Return the (x, y) coordinate for the center point of the cell that contains the specified text.  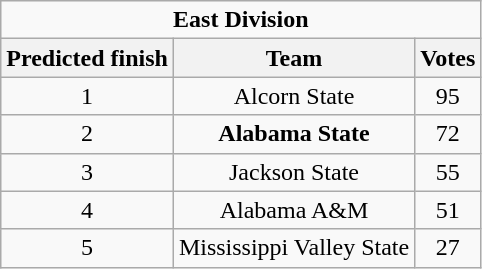
95 (448, 96)
Alabama State (294, 134)
51 (448, 210)
2 (88, 134)
Jackson State (294, 172)
Votes (448, 58)
4 (88, 210)
Team (294, 58)
55 (448, 172)
3 (88, 172)
Alcorn State (294, 96)
Mississippi Valley State (294, 248)
72 (448, 134)
5 (88, 248)
Alabama A&M (294, 210)
1 (88, 96)
Predicted finish (88, 58)
27 (448, 248)
East Division (241, 20)
